From the cell containing the given text, extract its center point as (x, y) coordinate. 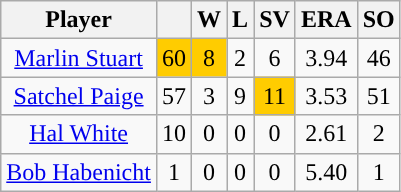
11 (275, 96)
Marlin Stuart (79, 58)
6 (275, 58)
3.53 (326, 96)
L (240, 20)
ERA (326, 20)
51 (378, 96)
W (210, 20)
3.94 (326, 58)
Hal White (79, 134)
3 (210, 96)
8 (210, 58)
60 (174, 58)
5.40 (326, 172)
9 (240, 96)
SO (378, 20)
57 (174, 96)
2.61 (326, 134)
SV (275, 20)
Satchel Paige (79, 96)
Bob Habenicht (79, 172)
10 (174, 134)
Player (79, 20)
46 (378, 58)
